For the text-containing cell, return its midpoint in (X, Y) coordinate format. 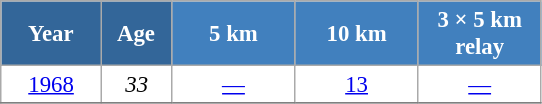
10 km (356, 34)
13 (356, 85)
Age (136, 34)
3 × 5 km relay (480, 34)
1968 (52, 85)
Year (52, 34)
5 km (234, 34)
33 (136, 85)
